Return the (X, Y) coordinate for the center point of the cell that contains the specified text.  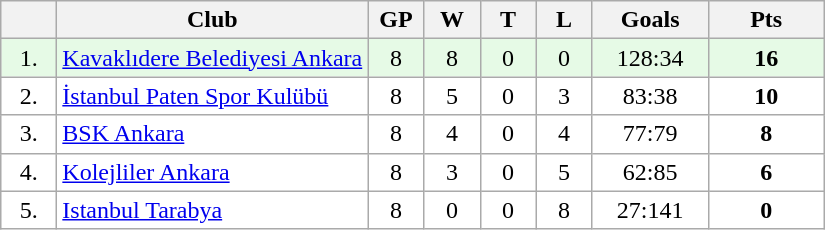
83:38 (650, 96)
128:34 (650, 58)
10 (766, 96)
W (452, 20)
5. (29, 210)
Istanbul Tarabya (212, 210)
6 (766, 172)
Pts (766, 20)
27:141 (650, 210)
L (564, 20)
İstanbul Paten Spor Kulübü (212, 96)
2. (29, 96)
BSK Ankara (212, 134)
3. (29, 134)
GP (396, 20)
4. (29, 172)
1. (29, 58)
Kolejliler Ankara (212, 172)
16 (766, 58)
Kavaklıdere Belediyesi Ankara (212, 58)
62:85 (650, 172)
T (508, 20)
Goals (650, 20)
77:79 (650, 134)
Club (212, 20)
